Capture the cell that displays the provided text and extract its [x, y] central coordinate. 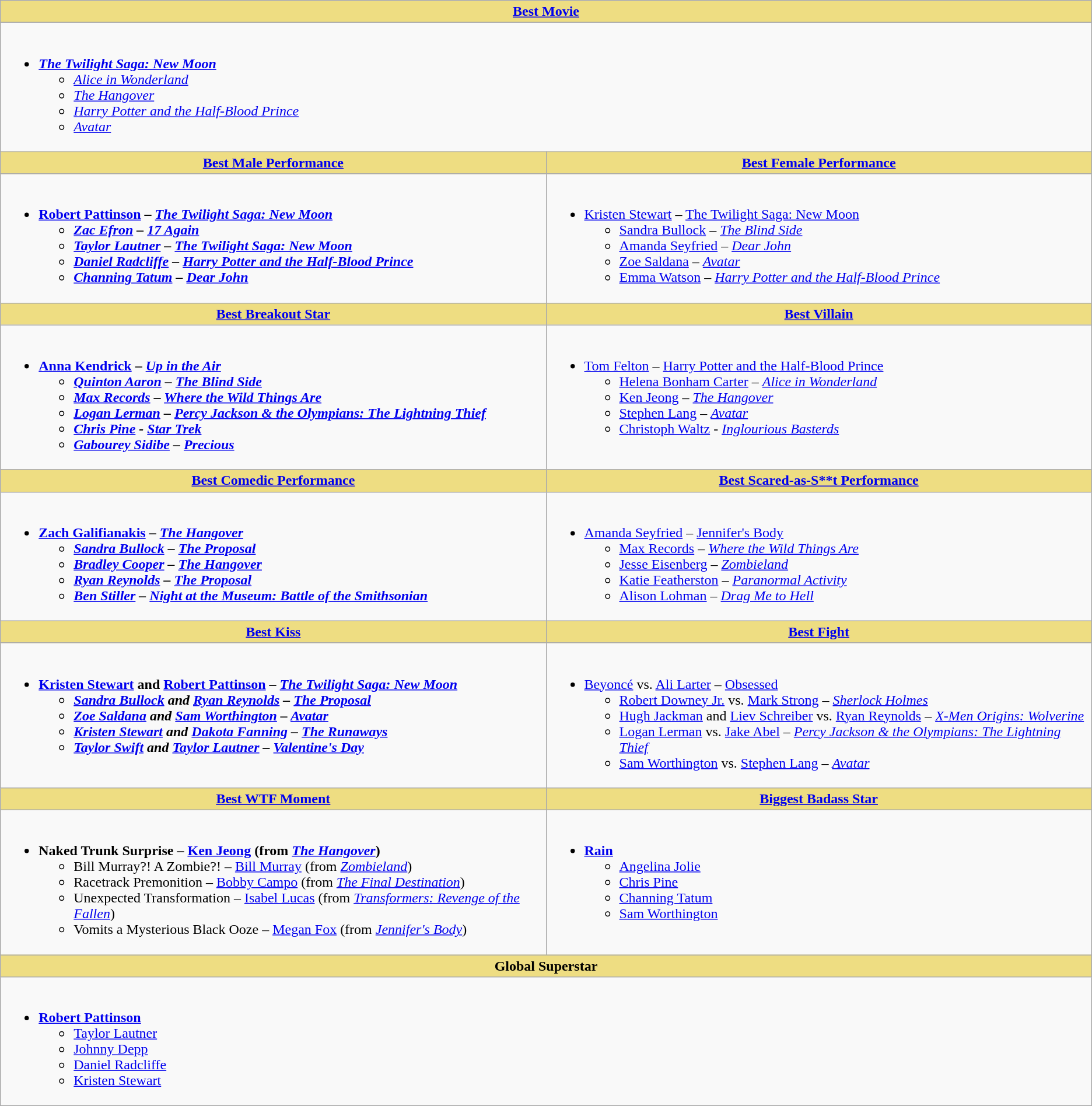
Best Fight [819, 632]
Best Movie [546, 12]
Biggest Badass Star [819, 799]
Best Scared-as-S**t Performance [819, 481]
The Twilight Saga: New MoonAlice in WonderlandThe HangoverHarry Potter and the Half-Blood PrinceAvatar [546, 87]
Best WTF Moment [273, 799]
Global Superstar [546, 965]
RainAngelina JolieChris PineChanning TatumSam Worthington [819, 882]
Best Male Performance [273, 163]
Best Breakout Star [273, 314]
Best Comedic Performance [273, 481]
Robert PattinsonTaylor LautnerJohnny DeppDaniel RadcliffeKristen Stewart [546, 1042]
Best Kiss [273, 632]
Best Villain [819, 314]
Best Female Performance [819, 163]
